From the cell containing the given text, extract its center point as [X, Y] coordinate. 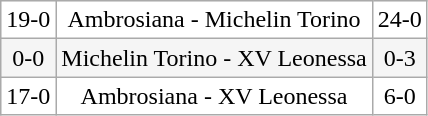
0-3 [400, 58]
17-0 [28, 96]
6-0 [400, 96]
Michelin Torino - XV Leonessa [214, 58]
Ambrosiana - XV Leonessa [214, 96]
19-0 [28, 20]
24-0 [400, 20]
0-0 [28, 58]
Ambrosiana - Michelin Torino [214, 20]
